Output the (X, Y) coordinate of the center of the cell containing the given text.  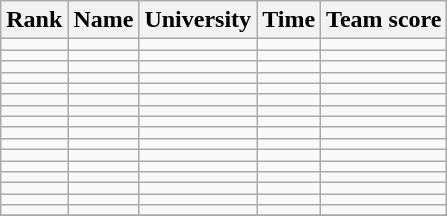
University (198, 20)
Name (104, 20)
Rank (34, 20)
Team score (384, 20)
Time (289, 20)
